Return the (X, Y) coordinate for the center point of the cell that contains the specified text.  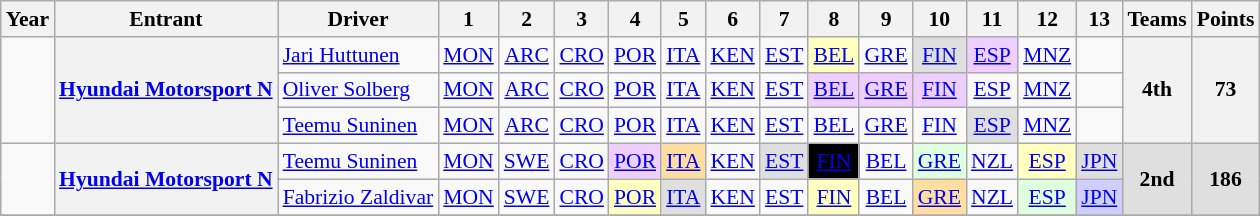
13 (1099, 19)
73 (1226, 90)
186 (1226, 180)
8 (834, 19)
Teams (1156, 19)
4 (635, 19)
11 (992, 19)
4th (1156, 90)
2 (527, 19)
Driver (358, 19)
Fabrizio Zaldivar (358, 197)
12 (1047, 19)
2nd (1156, 180)
Points (1226, 19)
Oliver Solberg (358, 90)
1 (468, 19)
7 (784, 19)
Entrant (166, 19)
Jari Huttunen (358, 55)
Year (28, 19)
6 (732, 19)
5 (683, 19)
10 (940, 19)
3 (582, 19)
9 (886, 19)
